Output the [x, y] coordinate of the center of the cell containing the given text.  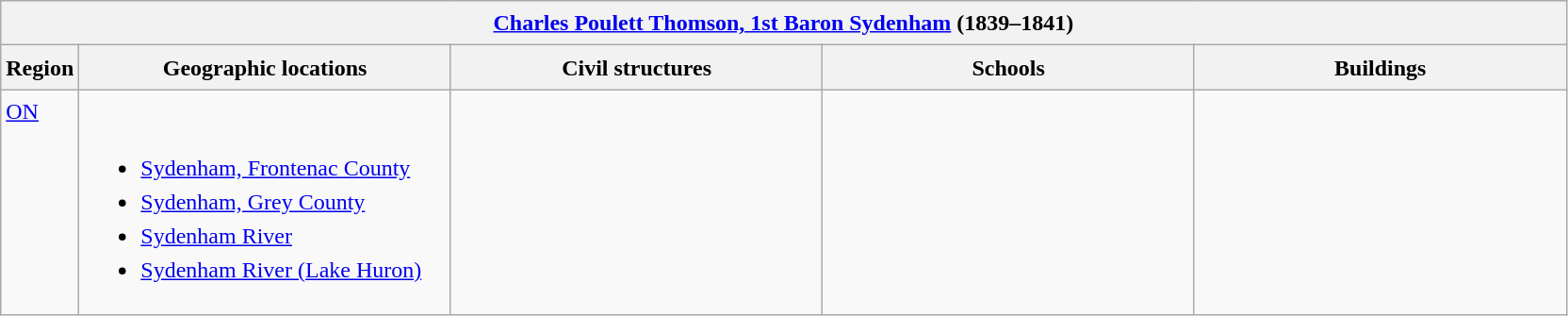
Region [40, 68]
Charles Poulett Thomson, 1st Baron Sydenham (1839–1841) [784, 23]
Geographic locations [266, 68]
Civil structures [637, 68]
Sydenham, Frontenac CountySydenham, Grey CountySydenham RiverSydenham River (Lake Huron) [266, 202]
ON [40, 202]
Schools [1008, 68]
Buildings [1380, 68]
